Pinpoint the cell where the given text exists, returning its [X, Y] midpoint coordinate. 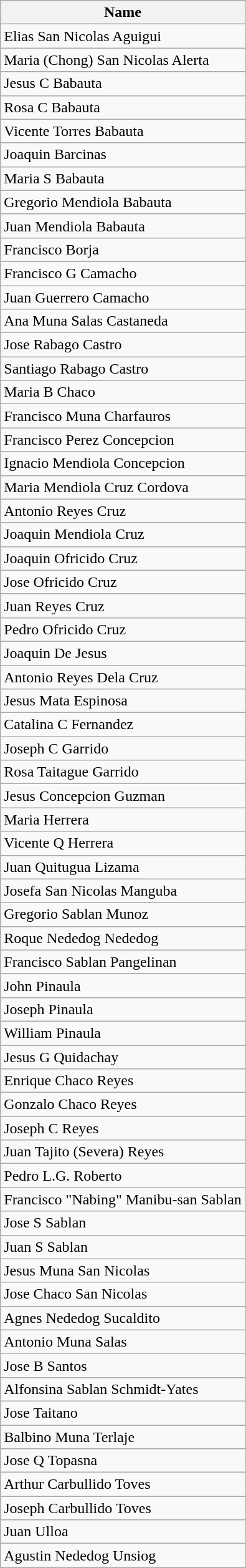
Agnes Nededog Sucaldito [123, 1318]
Jose Q Topasna [123, 1461]
Juan Tajito (Severa) Reyes [123, 1152]
Rosa Taitague Garrido [123, 772]
Elias San Nicolas Aguigui [123, 36]
Maria Herrera [123, 820]
Juan Reyes Cruz [123, 606]
Name [123, 12]
Juan Quitugua Lizama [123, 867]
Vicente Torres Babauta [123, 131]
Catalina C Fernandez [123, 725]
Juan Ulloa [123, 1532]
Gregorio Sablan Munoz [123, 914]
Joseph Carbullido Toves [123, 1508]
Francisco "Nabing" Manibu-san Sablan [123, 1199]
Joseph C Garrido [123, 748]
Joaquin Ofricido Cruz [123, 558]
Francisco Sablan Pangelinan [123, 962]
Gregorio Mendiola Babauta [123, 202]
Pedro L.G. Roberto [123, 1176]
Jesus Mata Espinosa [123, 701]
Jesus C Babauta [123, 84]
Roque Nededog Nededog [123, 938]
Jose Ofricido Cruz [123, 582]
Maria B Chaco [123, 392]
Francisco G Camacho [123, 273]
Ignacio Mendiola Concepcion [123, 463]
Joaquin Mendiola Cruz [123, 535]
Francisco Perez Concepcion [123, 440]
Jesus Muna San Nicolas [123, 1270]
Santiago Rabago Castro [123, 369]
Balbino Muna Terlaje [123, 1436]
Arthur Carbullido Toves [123, 1484]
Joseph Pinaula [123, 1009]
Jesus G Quidachay [123, 1057]
Jose S Sablan [123, 1223]
Juan S Sablan [123, 1247]
John Pinaula [123, 985]
Maria S Babauta [123, 178]
Maria (Chong) San Nicolas Alerta [123, 60]
Jesus Concepcion Guzman [123, 796]
Jose Chaco San Nicolas [123, 1294]
Antonio Reyes Cruz [123, 511]
Pedro Ofricido Cruz [123, 629]
Agustin Nededog Unsiog [123, 1556]
Juan Guerrero Camacho [123, 298]
Alfonsina Sablan Schmidt-Yates [123, 1389]
Antonio Reyes Dela Cruz [123, 677]
Rosa C Babauta [123, 107]
Ana Muna Salas Castaneda [123, 321]
Antonio Muna Salas [123, 1342]
Josefa San Nicolas Manguba [123, 891]
Joaquin Barcinas [123, 155]
Jose Taitano [123, 1413]
Jose Rabago Castro [123, 345]
Joaquin De Jesus [123, 653]
Juan Mendiola Babauta [123, 226]
Jose B Santos [123, 1365]
Francisco Borja [123, 249]
Francisco Muna Charfauros [123, 416]
Joseph C Reyes [123, 1128]
William Pinaula [123, 1033]
Maria Mendiola Cruz Cordova [123, 487]
Vicente Q Herrera [123, 843]
Enrique Chaco Reyes [123, 1081]
Gonzalo Chaco Reyes [123, 1105]
